Determine the [x, y] coordinate at the center of the cell enclosing the given text.  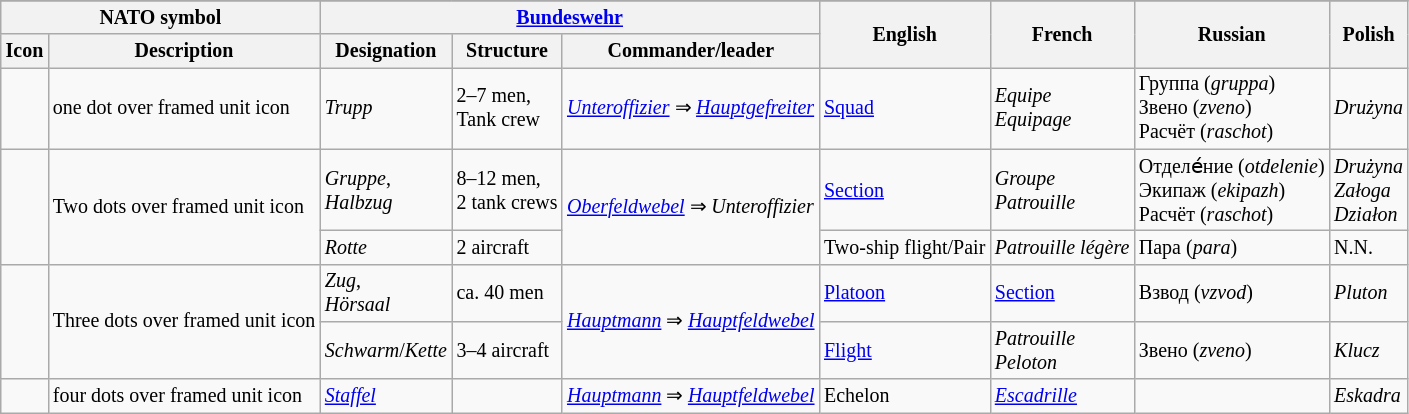
Squad [904, 108]
Commander/leader [690, 52]
Trupp [386, 108]
Echelon [904, 396]
Rotte [386, 248]
Structure [508, 52]
PatrouillePeloton [1062, 350]
Klucz [1368, 350]
EquipeEquipage [1062, 108]
Группа (gruppa)Звено (zveno)Расчёт (raschot) [1232, 108]
8–12 men,2 tank crews [508, 190]
Oberfeldwebel ⇒ Unteroffizier [690, 206]
Escadrille [1062, 396]
Designation [386, 52]
Bundeswehr [570, 18]
Drużyna [1368, 108]
Пара (para) [1232, 248]
Platoon [904, 292]
French [1062, 34]
GroupePatrouille [1062, 190]
Staffel [386, 396]
Взвод (vzvod) [1232, 292]
ca. 40 men [508, 292]
Icon [24, 52]
NATO symbol [160, 18]
Flight [904, 350]
Звено (zveno) [1232, 350]
2–7 men,Tank crew [508, 108]
Russian [1232, 34]
English [904, 34]
one dot over framed unit icon [184, 108]
3–4 aircraft [508, 350]
Gruppe,Halbzug [386, 190]
DrużynaZałogaDziałon [1368, 190]
Three dots over framed unit icon [184, 322]
Polish [1368, 34]
N.N. [1368, 248]
Eskadra [1368, 396]
Description [184, 52]
Unteroffizier ⇒ Hauptgefreiter [690, 108]
Schwarm/Kette [386, 350]
four dots over framed unit icon [184, 396]
2 aircraft [508, 248]
Two dots over framed unit icon [184, 206]
Pluton [1368, 292]
Отделе́ние (otdelenie)Экипаж (ekipazh)Расчёт (raschot) [1232, 190]
Patrouille légère [1062, 248]
Two-ship flight/Pair [904, 248]
Zug,Hörsaal [386, 292]
